Locate the cell with the specified text and output its (X, Y) center coordinate. 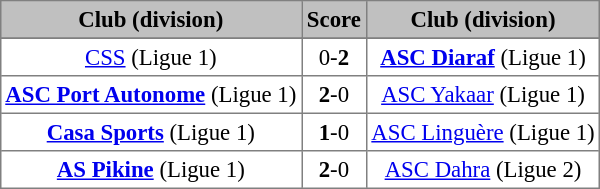
ASC Yakaar (Ligue 1) (483, 95)
0-2 (334, 57)
CSS (Ligue 1) (151, 57)
ASC Diaraf (Ligue 1) (483, 57)
ASC Dahra (Ligue 2) (483, 170)
AS Pikine (Ligue 1) (151, 170)
Casa Sports (Ligue 1) (151, 132)
Score (334, 20)
1-0 (334, 132)
ASC Port Autonome (Ligue 1) (151, 95)
ASC Linguère (Ligue 1) (483, 132)
